For the text-containing cell, return its midpoint in (x, y) coordinate format. 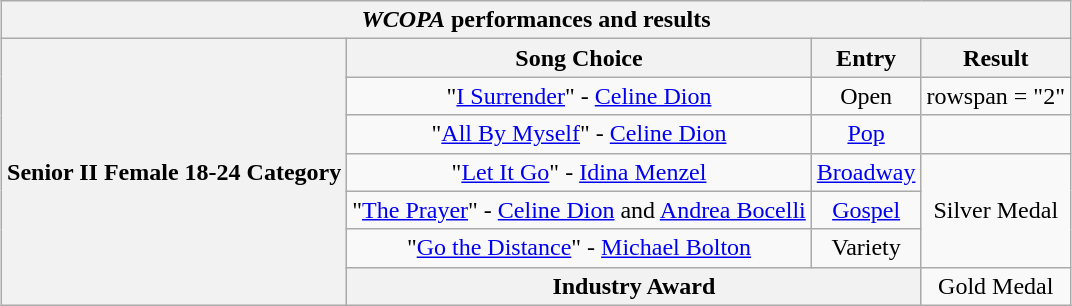
WCOPA performances and results (536, 20)
Silver Medal (996, 210)
rowspan = "2" (996, 96)
Gold Medal (996, 286)
"I Surrender" - Celine Dion (580, 96)
Result (996, 58)
Senior II Female 18-24 Category (174, 172)
"Let It Go" - Idina Menzel (580, 172)
Gospel (866, 210)
Open (866, 96)
Pop (866, 134)
Variety (866, 248)
Industry Award (634, 286)
Broadway (866, 172)
Entry (866, 58)
"Go the Distance" - Michael Bolton (580, 248)
"All By Myself" - Celine Dion (580, 134)
Song Choice (580, 58)
"The Prayer" - Celine Dion and Andrea Bocelli (580, 210)
